Determine the (x, y) coordinate at the center of the cell enclosing the given text.  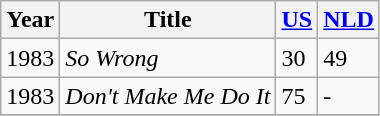
Don't Make Me Do It (168, 96)
NLD (349, 20)
- (349, 96)
US (297, 20)
Year (30, 20)
49 (349, 58)
So Wrong (168, 58)
30 (297, 58)
75 (297, 96)
Title (168, 20)
